Return the (x, y) coordinate for the center point of the cell that contains the specified text.  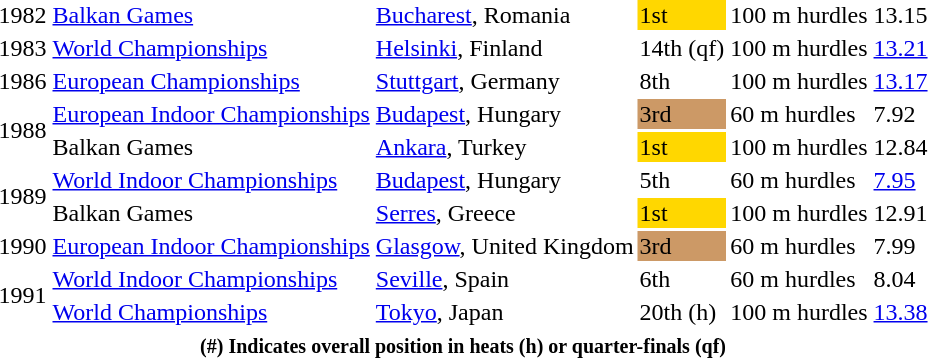
20th (h) (682, 312)
8th (682, 81)
Glasgow, United Kingdom (504, 246)
14th (qf) (682, 48)
European Championships (211, 81)
Tokyo, Japan (504, 312)
Helsinki, Finland (504, 48)
6th (682, 279)
Bucharest, Romania (504, 15)
Seville, Spain (504, 279)
Ankara, Turkey (504, 147)
Serres, Greece (504, 213)
5th (682, 180)
Stuttgart, Germany (504, 81)
